Identify which cell holds the provided text, then report its (X, Y) central coordinate. 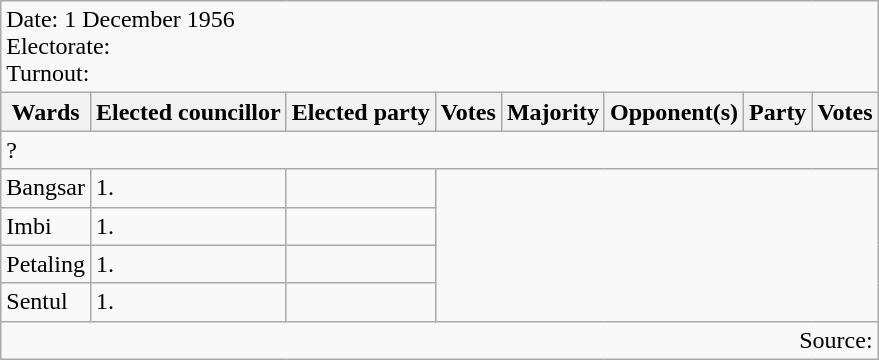
Date: 1 December 1956Electorate: Turnout: (440, 47)
Imbi (46, 226)
Majority (552, 112)
? (440, 150)
Petaling (46, 264)
Bangsar (46, 188)
Source: (440, 340)
Elected party (360, 112)
Party (778, 112)
Elected councillor (188, 112)
Opponent(s) (674, 112)
Wards (46, 112)
Sentul (46, 302)
